Locate the cell with the specified text and output its (x, y) center coordinate. 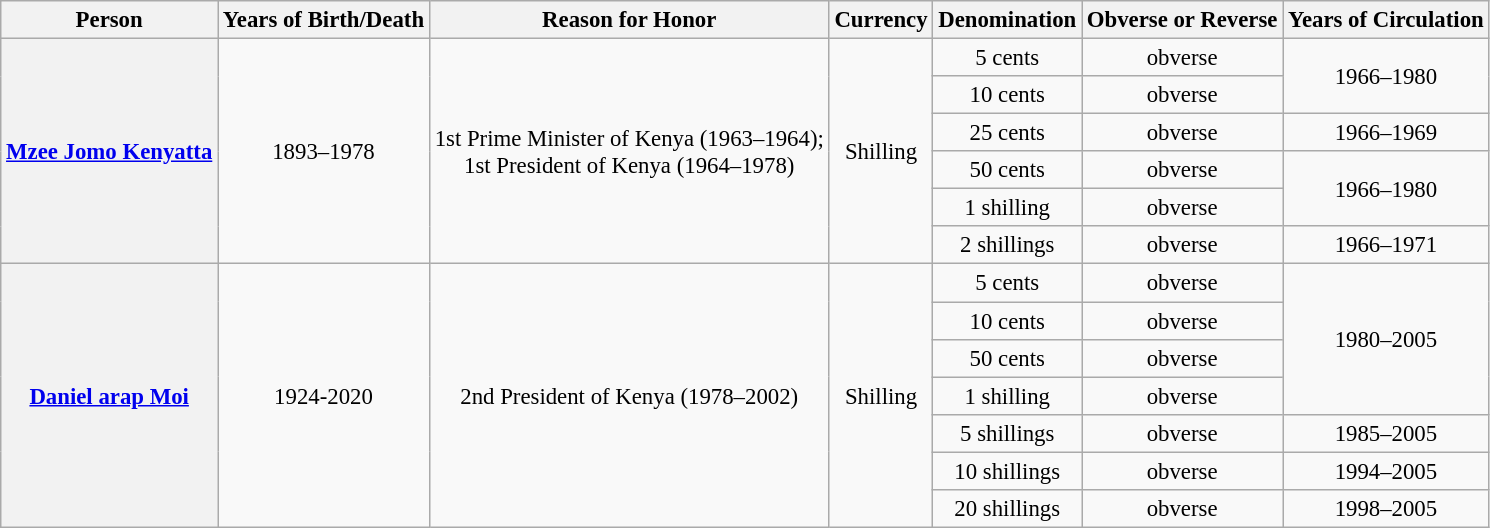
Obverse or Reverse (1182, 20)
Mzee Jomo Kenyatta (110, 152)
Reason for Honor (629, 20)
Person (110, 20)
Years of Circulation (1386, 20)
1985–2005 (1386, 433)
20 shillings (1008, 509)
Years of Birth/Death (324, 20)
2nd President of Kenya (1978–2002) (629, 396)
1966–1971 (1386, 245)
5 shillings (1008, 433)
1994–2005 (1386, 471)
1924-2020 (324, 396)
Daniel arap Moi (110, 396)
Denomination (1008, 20)
10 shillings (1008, 471)
25 cents (1008, 133)
1998–2005 (1386, 509)
1966–1969 (1386, 133)
1980–2005 (1386, 339)
1st Prime Minister of Kenya (1963–1964);1st President of Kenya (1964–1978) (629, 152)
1893–1978 (324, 152)
2 shillings (1008, 245)
Currency (881, 20)
